Return [X, Y] of the center of cell containing provided text 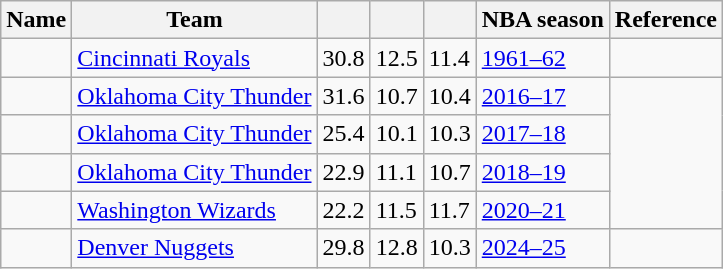
2017–18 [542, 134]
10.1 [396, 134]
29.8 [344, 248]
11.1 [396, 172]
30.8 [344, 58]
Team [194, 20]
1961–62 [542, 58]
Washington Wizards [194, 210]
10.4 [450, 96]
12.8 [396, 248]
31.6 [344, 96]
2020–21 [542, 210]
Reference [666, 20]
2024–25 [542, 248]
12.5 [396, 58]
11.7 [450, 210]
11.5 [396, 210]
Cincinnati Royals [194, 58]
25.4 [344, 134]
2016–17 [542, 96]
NBA season [542, 20]
2018–19 [542, 172]
22.9 [344, 172]
Denver Nuggets [194, 248]
11.4 [450, 58]
22.2 [344, 210]
Name [36, 20]
